For the text-containing cell, return its midpoint in (X, Y) coordinate format. 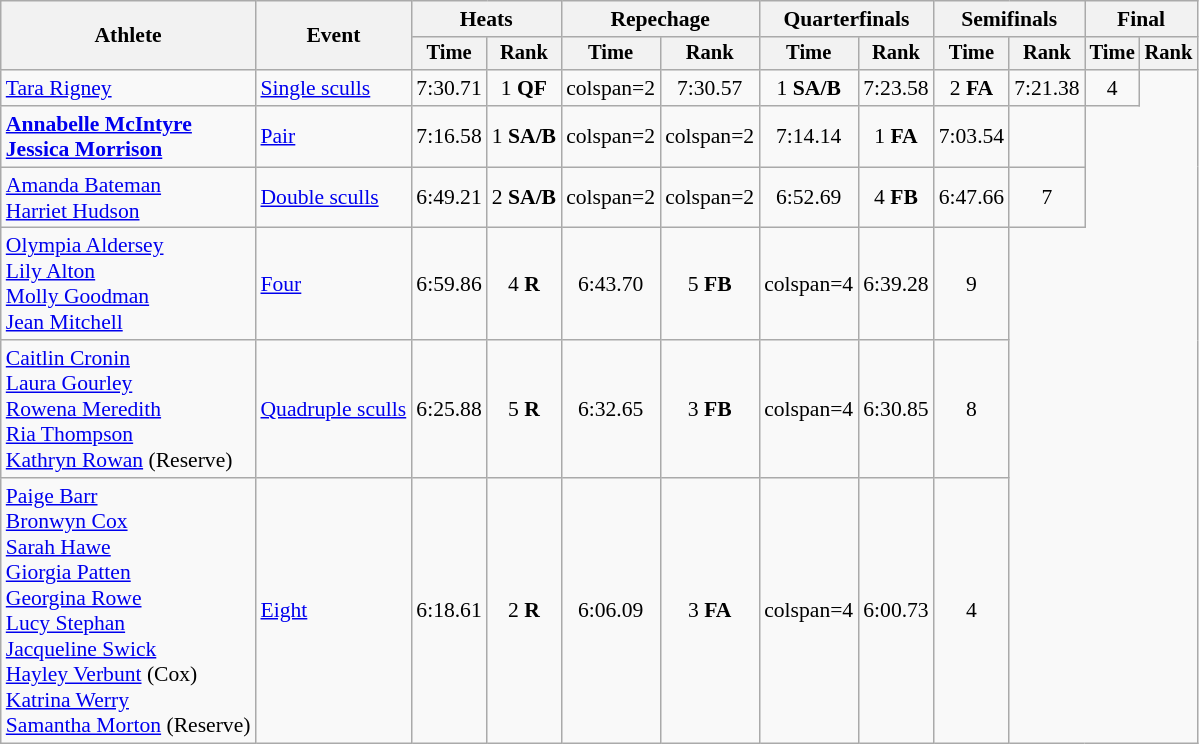
Semifinals (1010, 19)
7:23.58 (896, 88)
Four (333, 284)
7:14.14 (808, 136)
6:59.86 (448, 284)
Heats (486, 19)
9 (972, 284)
1 QF (524, 88)
Tara Rigney (128, 88)
Athlete (128, 36)
Single sculls (333, 88)
6:30.85 (896, 409)
Quarterfinals (846, 19)
6:52.69 (808, 198)
3 FB (710, 409)
6:25.88 (448, 409)
Quadruple sculls (333, 409)
6:47.66 (972, 198)
2 FA (972, 88)
7:30.71 (448, 88)
1 FA (896, 136)
Final (1141, 19)
Event (333, 36)
Eight (333, 610)
6:06.09 (610, 610)
2 SA/B (524, 198)
5 R (524, 409)
Olympia AlderseyLily AltonMolly GoodmanJean Mitchell (128, 284)
7:21.38 (1046, 88)
4 R (524, 284)
7 (1046, 198)
Annabelle McIntyreJessica Morrison (128, 136)
Double sculls (333, 198)
5 FB (710, 284)
Pair (333, 136)
3 FA (710, 610)
6:49.21 (448, 198)
6:39.28 (896, 284)
7:03.54 (972, 136)
2 R (524, 610)
6:18.61 (448, 610)
6:43.70 (610, 284)
7:30.57 (710, 88)
Amanda BatemanHarriet Hudson (128, 198)
Caitlin CroninLaura GourleyRowena MeredithRia ThompsonKathryn Rowan (Reserve) (128, 409)
7:16.58 (448, 136)
8 (972, 409)
6:00.73 (896, 610)
4 FB (896, 198)
6:32.65 (610, 409)
Repechage (660, 19)
Paige BarrBronwyn CoxSarah HaweGiorgia PattenGeorgina RoweLucy StephanJacqueline SwickHayley Verbunt (Cox) Katrina WerrySamantha Morton (Reserve) (128, 610)
